Locate the cell with the specified text and output its (X, Y) center coordinate. 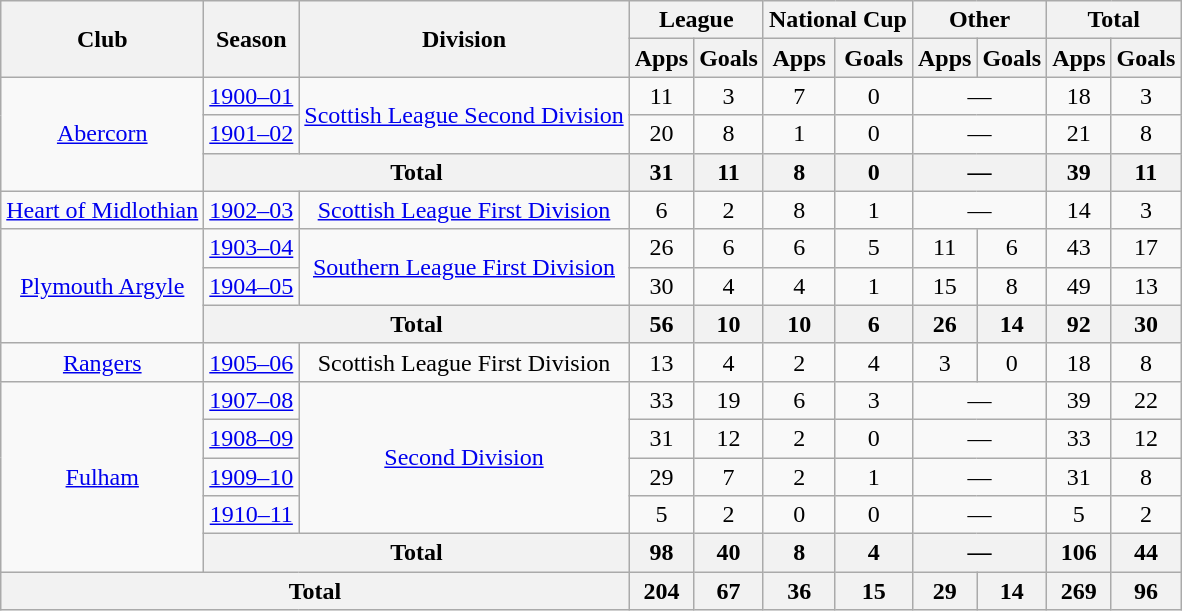
20 (661, 134)
67 (729, 591)
Southern League First Division (464, 267)
Division (464, 39)
1901–02 (252, 134)
22 (1146, 400)
Heart of Midlothian (102, 210)
106 (1079, 553)
1905–06 (252, 362)
National Cup (838, 20)
Season (252, 39)
Plymouth Argyle (102, 286)
92 (1079, 324)
21 (1079, 134)
1904–05 (252, 286)
Club (102, 39)
Fulham (102, 476)
1908–09 (252, 438)
1903–04 (252, 248)
96 (1146, 591)
1900–01 (252, 96)
98 (661, 553)
1902–03 (252, 210)
269 (1079, 591)
1909–10 (252, 477)
Rangers (102, 362)
44 (1146, 553)
Other (979, 20)
Scottish League Second Division (464, 115)
49 (1079, 286)
League (696, 20)
40 (729, 553)
43 (1079, 248)
1907–08 (252, 400)
36 (799, 591)
204 (661, 591)
1910–11 (252, 515)
Second Division (464, 457)
19 (729, 400)
Abercorn (102, 134)
56 (661, 324)
17 (1146, 248)
